Return the (X, Y) coordinate for the center point of the cell that contains the specified text.  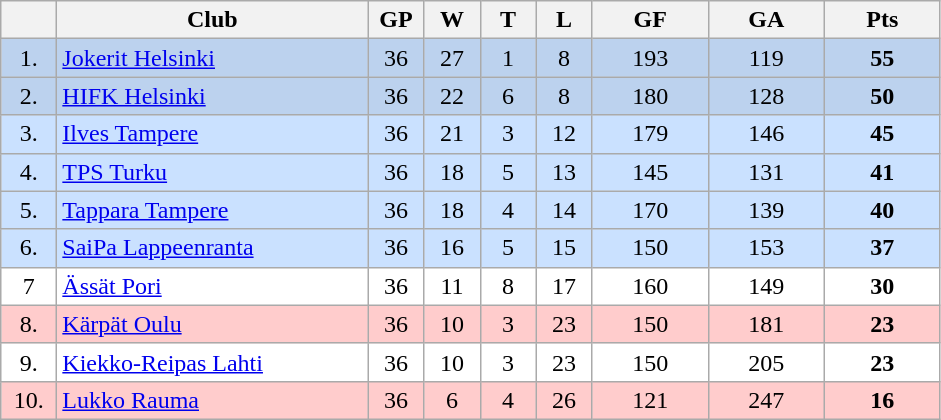
145 (650, 172)
HIFK Helsinki (212, 96)
50 (882, 96)
160 (650, 286)
5. (29, 210)
55 (882, 58)
Pts (882, 20)
247 (766, 400)
11 (452, 286)
W (452, 20)
Tappara Tampere (212, 210)
146 (766, 134)
Lukko Rauma (212, 400)
15 (564, 248)
GP (396, 20)
40 (882, 210)
Club (212, 20)
41 (882, 172)
119 (766, 58)
30 (882, 286)
205 (766, 362)
131 (766, 172)
6. (29, 248)
GF (650, 20)
GA (766, 20)
8. (29, 324)
27 (452, 58)
Kärpät Oulu (212, 324)
128 (766, 96)
9. (29, 362)
Ilves Tampere (212, 134)
45 (882, 134)
17 (564, 286)
L (564, 20)
13 (564, 172)
7 (29, 286)
26 (564, 400)
170 (650, 210)
4. (29, 172)
181 (766, 324)
3. (29, 134)
10. (29, 400)
149 (766, 286)
1 (508, 58)
139 (766, 210)
Jokerit Helsinki (212, 58)
Kiekko-Reipas Lahti (212, 362)
153 (766, 248)
121 (650, 400)
37 (882, 248)
12 (564, 134)
TPS Turku (212, 172)
14 (564, 210)
SaiPa Lappeenranta (212, 248)
2. (29, 96)
T (508, 20)
180 (650, 96)
193 (650, 58)
179 (650, 134)
22 (452, 96)
1. (29, 58)
21 (452, 134)
Ässät Pori (212, 286)
